Pinpoint the cell where the given text exists, returning its (X, Y) midpoint coordinate. 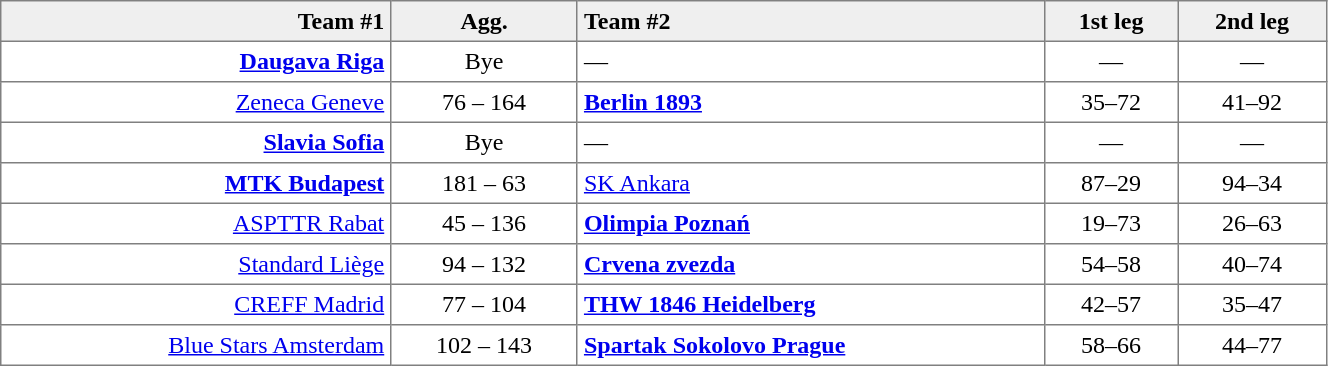
Standard Liège (196, 264)
Daugava Riga (196, 61)
40–74 (1252, 264)
SK Ankara (810, 183)
CREFF Madrid (196, 304)
41–92 (1252, 102)
102 – 143 (484, 345)
Spartak Sokolovo Prague (810, 345)
Team #1 (196, 21)
Slavia Sofia (196, 142)
Blue Stars Amsterdam (196, 345)
44–77 (1252, 345)
THW 1846 Heidelberg (810, 304)
1st leg (1112, 21)
MTK Budapest (196, 183)
Team #2 (810, 21)
87–29 (1112, 183)
77 – 104 (484, 304)
94 – 132 (484, 264)
Zeneca Geneve (196, 102)
54–58 (1112, 264)
58–66 (1112, 345)
Crvena zvezda (810, 264)
26–63 (1252, 223)
ASPTTR Rabat (196, 223)
35–72 (1112, 102)
76 – 164 (484, 102)
Berlin 1893 (810, 102)
Olimpia Poznań (810, 223)
2nd leg (1252, 21)
42–57 (1112, 304)
Agg. (484, 21)
35–47 (1252, 304)
19–73 (1112, 223)
45 – 136 (484, 223)
94–34 (1252, 183)
181 – 63 (484, 183)
